Locate the cell with the specified text and output its [X, Y] center coordinate. 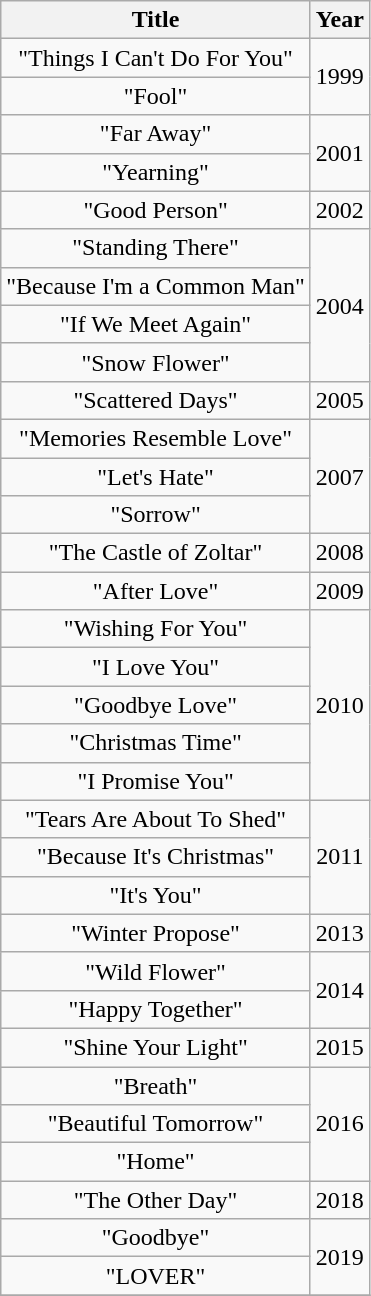
"Tears Are About To Shed" [156, 819]
"After Love" [156, 591]
"If We Meet Again" [156, 324]
"Far Away" [156, 134]
"The Castle of Zoltar" [156, 553]
"Fool" [156, 96]
"Scattered Days" [156, 400]
2013 [340, 933]
1999 [340, 77]
2002 [340, 210]
"Because It's Christmas" [156, 857]
"Snow Flower" [156, 362]
2007 [340, 476]
"Sorrow" [156, 515]
2008 [340, 553]
"Goodbye" [156, 1238]
2014 [340, 990]
"Shine Your Light" [156, 1047]
"Let's Hate" [156, 477]
"Goodbye Love" [156, 705]
"The Other Day" [156, 1200]
"Breath" [156, 1085]
Year [340, 20]
"Things I Can't Do For You" [156, 58]
"I Love You" [156, 667]
"I Promise You" [156, 781]
2018 [340, 1200]
"Beautiful Tomorrow" [156, 1124]
"Yearning" [156, 172]
"Happy Together" [156, 1009]
2011 [340, 857]
"Standing There" [156, 248]
"LOVER" [156, 1276]
2019 [340, 1257]
"Home" [156, 1162]
2010 [340, 705]
"Wild Flower" [156, 971]
2015 [340, 1047]
Title [156, 20]
2004 [340, 305]
2009 [340, 591]
"Memories Resemble Love" [156, 438]
"Wishing For You" [156, 629]
"Christmas Time" [156, 743]
"Good Person" [156, 210]
"Because I'm a Common Man" [156, 286]
"It's You" [156, 895]
"Winter Propose" [156, 933]
2016 [340, 1123]
2001 [340, 153]
2005 [340, 400]
